Extract the (x, y) coordinate from the center of the cell holding the provided text.  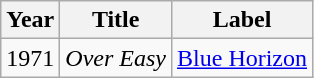
Label (242, 20)
Year (30, 20)
1971 (30, 58)
Title (116, 20)
Blue Horizon (242, 58)
Over Easy (116, 58)
